Find where the given text appears and provide that cell's center as [X, Y] coordinate. 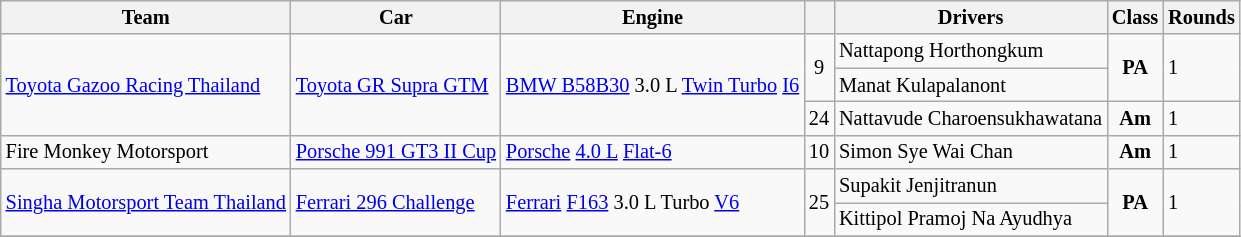
Porsche 4.0 L Flat-6 [652, 152]
Rounds [1202, 17]
10 [819, 152]
Manat Kulapalanont [970, 85]
BMW B58B30 3.0 L Twin Turbo I6 [652, 84]
Kittipol Pramoj Na Ayudhya [970, 219]
Drivers [970, 17]
Toyota Gazoo Racing Thailand [146, 84]
Team [146, 17]
Supakit Jenjitranun [970, 186]
Toyota GR Supra GTM [396, 84]
Singha Motorsport Team Thailand [146, 202]
9 [819, 68]
Car [396, 17]
Fire Monkey Motorsport [146, 152]
Simon Sye Wai Chan [970, 152]
24 [819, 118]
Engine [652, 17]
25 [819, 202]
Ferrari 296 Challenge [396, 202]
Nattapong Horthongkum [970, 51]
Nattavude Charoensukhawatana [970, 118]
Ferrari F163 3.0 L Turbo V6 [652, 202]
Class [1135, 17]
Porsche 991 GT3 II Cup [396, 152]
